Identify which cell holds the provided text, then report its [X, Y] central coordinate. 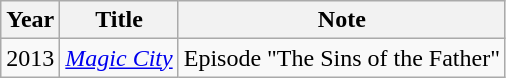
Episode "The Sins of the Father" [342, 58]
Title [119, 20]
Year [30, 20]
Note [342, 20]
2013 [30, 58]
Magic City [119, 58]
